Locate the cell with the specified text and output its [x, y] center coordinate. 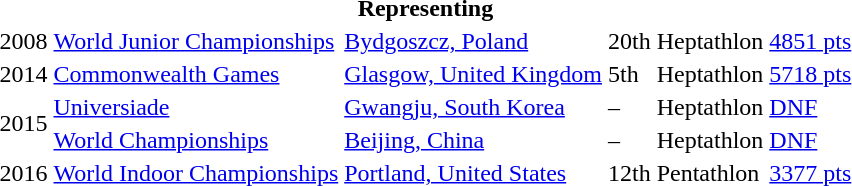
20th [629, 41]
5th [629, 74]
Gwangju, South Korea [474, 107]
Commonwealth Games [196, 74]
World Junior Championships [196, 41]
Glasgow, United Kingdom [474, 74]
Beijing, China [474, 140]
Bydgoszcz, Poland [474, 41]
Universiade [196, 107]
World Championships [196, 140]
